Search for the cell housing the specified text and yield its (x, y) center coordinate. 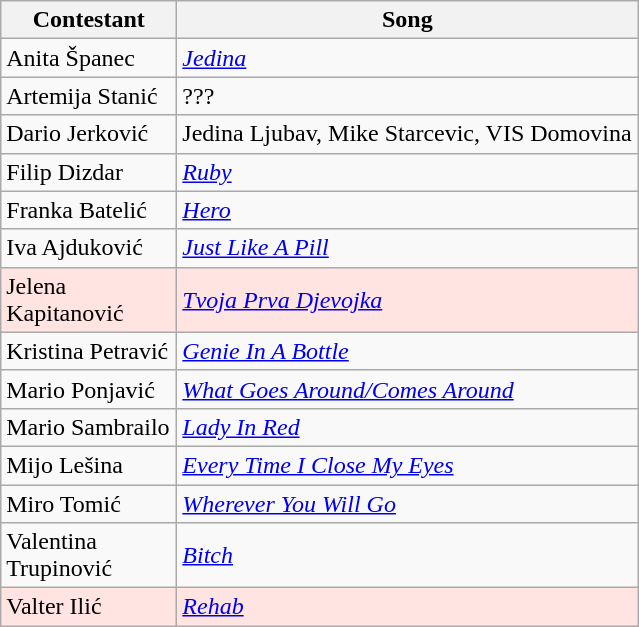
Tvoja Prva Djevojka (408, 300)
Jelena Kapitanović (89, 300)
Artemija Stanić (89, 96)
Dario Jerković (89, 134)
Rehab (408, 607)
Mario Sambrailo (89, 427)
Kristina Petravić (89, 351)
What Goes Around/Comes Around (408, 389)
Just Like A Pill (408, 248)
Song (408, 20)
Valentina Trupinović (89, 556)
Hero (408, 210)
??? (408, 96)
Genie In A Bottle (408, 351)
Jedina (408, 58)
Ruby (408, 172)
Lady In Red (408, 427)
Iva Ajduković (89, 248)
Franka Batelić (89, 210)
Mijo Lešina (89, 465)
Wherever You Will Go (408, 503)
Valter Ilić (89, 607)
Jedina Ljubav, Mike Starcevic, VIS Domovina (408, 134)
Miro Tomić (89, 503)
Bitch (408, 556)
Mario Ponjavić (89, 389)
Every Time I Close My Eyes (408, 465)
Filip Dizdar (89, 172)
Anita Španec (89, 58)
Contestant (89, 20)
